Provide the (X, Y) coordinate of the cell's center where the given text is located.  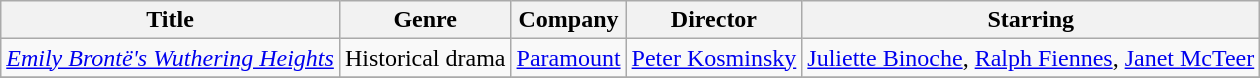
Historical drama (425, 58)
Juliette Binoche, Ralph Fiennes, Janet McTeer (1031, 58)
Director (714, 20)
Emily Brontë's Wuthering Heights (170, 58)
Genre (425, 20)
Peter Kosminsky (714, 58)
Title (170, 20)
Paramount (568, 58)
Company (568, 20)
Starring (1031, 20)
